Capture the cell that displays the provided text and extract its (x, y) central coordinate. 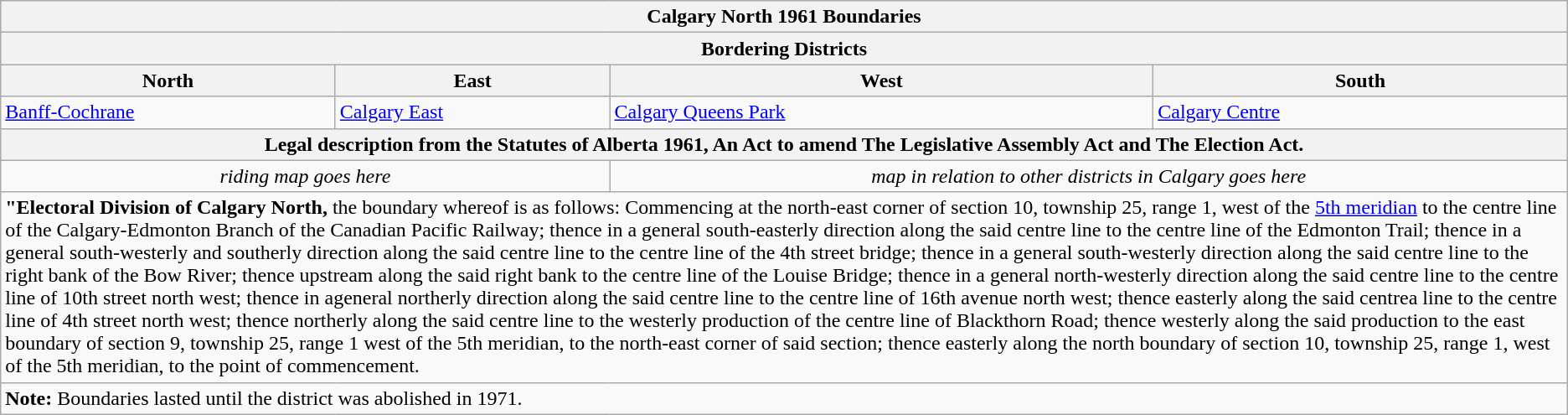
Note: Boundaries lasted until the district was abolished in 1971. (784, 398)
Calgary Centre (1360, 112)
map in relation to other districts in Calgary goes here (1089, 176)
Calgary Queens Park (881, 112)
Banff-Cochrane (168, 112)
East (472, 80)
Bordering Districts (784, 49)
riding map goes here (305, 176)
South (1360, 80)
Legal description from the Statutes of Alberta 1961, An Act to amend The Legislative Assembly Act and The Election Act. (784, 144)
Calgary East (472, 112)
Calgary North 1961 Boundaries (784, 17)
West (881, 80)
North (168, 80)
